Provide the [X, Y] coordinate of the cell's center where the given text is located.  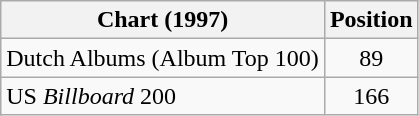
Chart (1997) [163, 20]
Dutch Albums (Album Top 100) [163, 58]
Position [371, 20]
US Billboard 200 [163, 96]
89 [371, 58]
166 [371, 96]
